Detect which cell encompasses the target text, then output its [x, y] center coordinate. 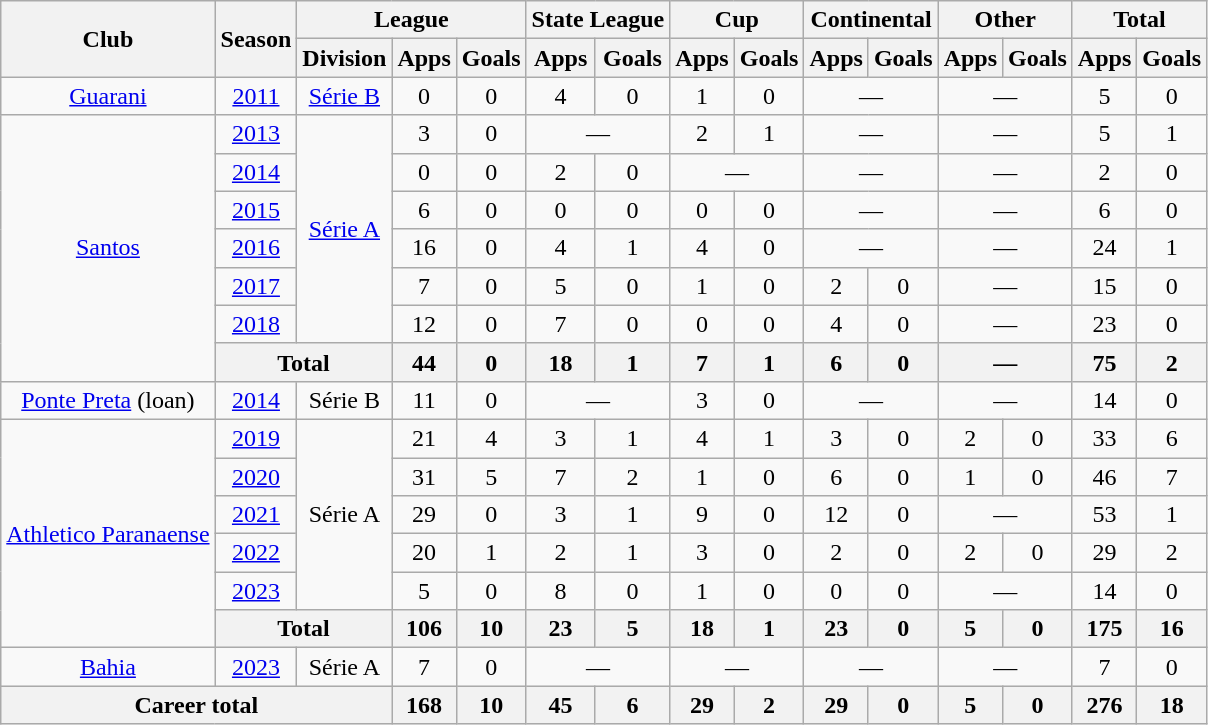
20 [424, 553]
2020 [256, 477]
15 [1104, 286]
2011 [256, 96]
Continental [871, 20]
Career total [196, 705]
2022 [256, 553]
9 [702, 515]
45 [560, 705]
Bahia [108, 667]
2021 [256, 515]
Santos [108, 248]
175 [1104, 629]
44 [424, 362]
2018 [256, 324]
46 [1104, 477]
33 [1104, 438]
Season [256, 39]
2016 [256, 248]
31 [424, 477]
106 [424, 629]
Guarani [108, 96]
Club [108, 39]
2019 [256, 438]
Ponte Preta (loan) [108, 400]
11 [424, 400]
2017 [256, 286]
53 [1104, 515]
276 [1104, 705]
Division [344, 58]
8 [560, 591]
75 [1104, 362]
Other [1005, 20]
168 [424, 705]
2013 [256, 134]
21 [424, 438]
State League [598, 20]
Cup [737, 20]
24 [1104, 248]
2015 [256, 210]
League [412, 20]
Athletico Paranaense [108, 533]
